Return [x, y] of the center of cell containing provided text 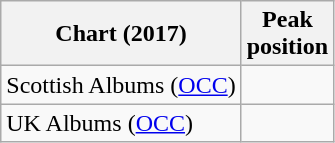
Scottish Albums (OCC) [121, 85]
Peakposition [287, 34]
UK Albums (OCC) [121, 123]
Chart (2017) [121, 34]
